Provide the (x, y) coordinate of the cell's center where the given text is located.  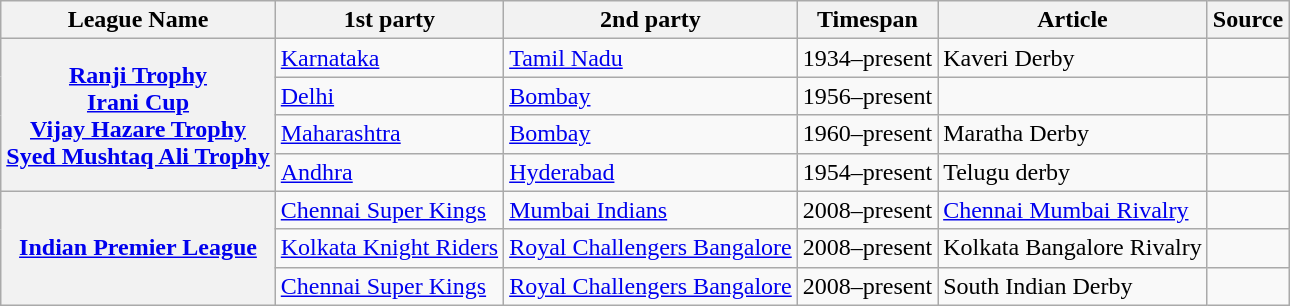
Maharashtra (389, 134)
Indian Premier League (138, 248)
1934–present (867, 58)
Maratha Derby (1073, 134)
1st party (389, 20)
Tamil Nadu (651, 58)
Mumbai Indians (651, 210)
Article (1073, 20)
Chennai Mumbai Rivalry (1073, 210)
League Name (138, 20)
Source (1248, 20)
Kolkata Knight Riders (389, 248)
Telugu derby (1073, 172)
2nd party (651, 20)
Karnataka (389, 58)
1960–present (867, 134)
South Indian Derby (1073, 286)
1956–present (867, 96)
Andhra (389, 172)
Ranji TrophyIrani CupVijay Hazare TrophySyed Mushtaq Ali Trophy (138, 115)
Hyderabad (651, 172)
Kaveri Derby (1073, 58)
Delhi (389, 96)
Timespan (867, 20)
Kolkata Bangalore Rivalry (1073, 248)
1954–present (867, 172)
